Determine the (x, y) coordinate at the center of the cell enclosing the given text.  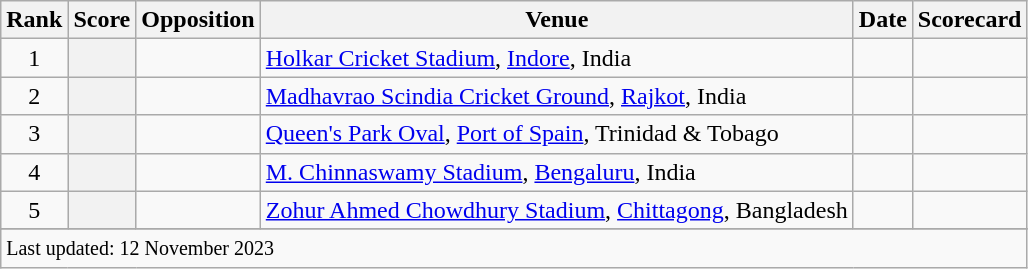
Opposition (198, 20)
Last updated: 12 November 2023 (514, 248)
Date (882, 20)
Rank (34, 20)
4 (34, 172)
Holkar Cricket Stadium, Indore, India (556, 58)
Score (102, 20)
Zohur Ahmed Chowdhury Stadium, Chittagong, Bangladesh (556, 210)
Madhavrao Scindia Cricket Ground, Rajkot, India (556, 96)
3 (34, 134)
5 (34, 210)
Queen's Park Oval, Port of Spain, Trinidad & Tobago (556, 134)
M. Chinnaswamy Stadium, Bengaluru, India (556, 172)
1 (34, 58)
2 (34, 96)
Scorecard (970, 20)
Venue (556, 20)
